Identify which cell holds the provided text, then report its [X, Y] central coordinate. 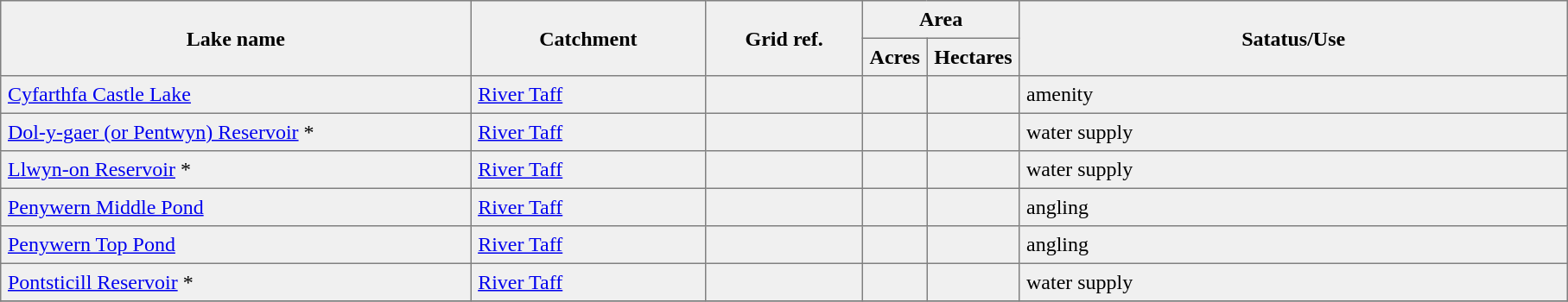
Grid ref. [784, 38]
Llwyn-on Reservoir * [236, 170]
Satatus/Use [1294, 38]
Penywern Top Pond [236, 245]
Catchment [588, 38]
Hectares [973, 57]
Pontsticill Reservoir * [236, 282]
Dol-y-gaer (or Pentwyn) Reservoir * [236, 132]
Lake name [236, 38]
Cyfarthfa Castle Lake [236, 95]
amenity [1294, 95]
Area [940, 20]
Penywern Middle Pond [236, 207]
Acres [895, 57]
